Find where the given text appears and provide that cell's center as [x, y] coordinate. 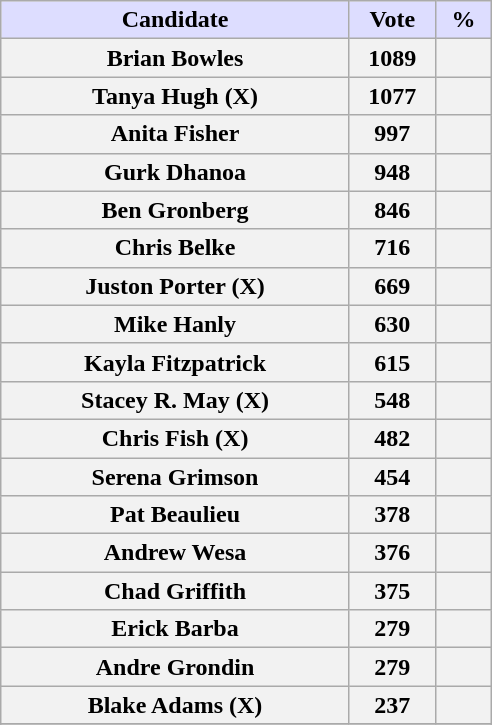
376 [392, 553]
Serena Grimson [176, 477]
375 [392, 591]
378 [392, 515]
% [463, 20]
548 [392, 400]
454 [392, 477]
948 [392, 172]
716 [392, 248]
Chris Fish (X) [176, 438]
846 [392, 210]
Gurk Dhanoa [176, 172]
Erick Barba [176, 629]
1077 [392, 96]
630 [392, 324]
Kayla Fitzpatrick [176, 362]
Ben Gronberg [176, 210]
Pat Beaulieu [176, 515]
Brian Bowles [176, 58]
Vote [392, 20]
Andre Grondin [176, 667]
Mike Hanly [176, 324]
482 [392, 438]
Stacey R. May (X) [176, 400]
997 [392, 134]
237 [392, 705]
1089 [392, 58]
Chris Belke [176, 248]
Chad Griffith [176, 591]
Candidate [176, 20]
615 [392, 362]
Anita Fisher [176, 134]
Tanya Hugh (X) [176, 96]
669 [392, 286]
Juston Porter (X) [176, 286]
Andrew Wesa [176, 553]
Blake Adams (X) [176, 705]
